Identify which cell holds the provided text, then report its [X, Y] central coordinate. 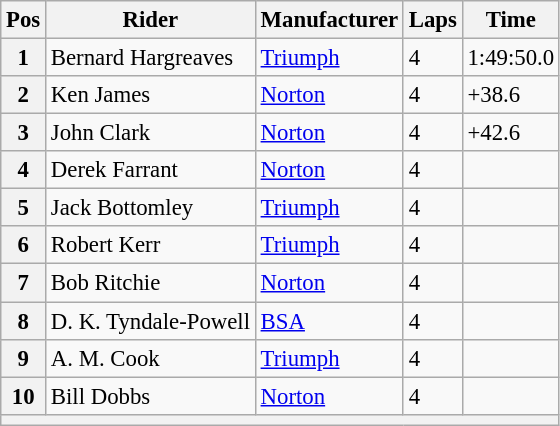
Manufacturer [329, 20]
1 [24, 58]
+42.6 [510, 133]
Jack Bottomley [151, 208]
10 [24, 396]
2 [24, 95]
1:49:50.0 [510, 58]
John Clark [151, 133]
Rider [151, 20]
Bernard Hargreaves [151, 58]
Ken James [151, 95]
Derek Farrant [151, 170]
Pos [24, 20]
Time [510, 20]
Laps [432, 20]
A. M. Cook [151, 358]
Bob Ritchie [151, 283]
Robert Kerr [151, 245]
3 [24, 133]
D. K. Tyndale-Powell [151, 321]
BSA [329, 321]
7 [24, 283]
9 [24, 358]
8 [24, 321]
Bill Dobbs [151, 396]
6 [24, 245]
+38.6 [510, 95]
5 [24, 208]
